Extract the (X, Y) coordinate from the center of the cell holding the provided text.  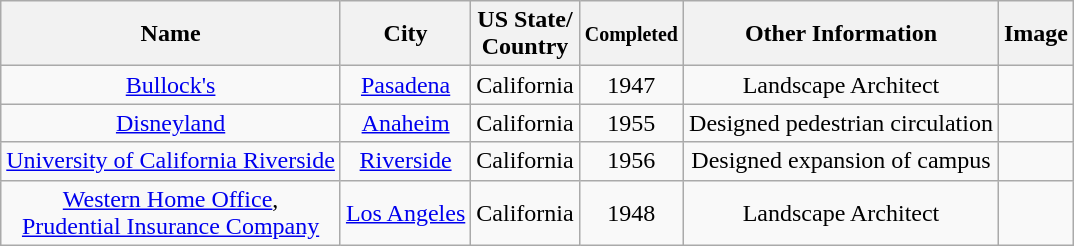
University of California Riverside (171, 161)
Image (1036, 34)
Riverside (405, 161)
Other Information (842, 34)
City (405, 34)
Completed (631, 34)
Designed pedestrian circulation (842, 123)
1948 (631, 212)
1956 (631, 161)
1955 (631, 123)
1947 (631, 85)
Bullock's (171, 85)
Name (171, 34)
Los Angeles (405, 212)
Disneyland (171, 123)
Pasadena (405, 85)
US State/Country (525, 34)
Western Home Office,Prudential Insurance Company (171, 212)
Anaheim (405, 123)
Designed expansion of campus (842, 161)
